Return the (X, Y) coordinate for the center point of the cell that contains the specified text.  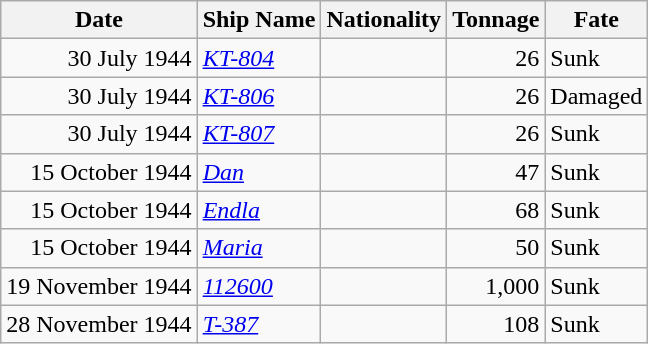
19 November 1944 (99, 286)
Dan (259, 172)
T-387 (259, 324)
Endla (259, 210)
Date (99, 20)
112600 (259, 286)
47 (496, 172)
KT-804 (259, 58)
KT-806 (259, 96)
Maria (259, 248)
KT-807 (259, 134)
Tonnage (496, 20)
Nationality (384, 20)
68 (496, 210)
1,000 (496, 286)
28 November 1944 (99, 324)
Ship Name (259, 20)
50 (496, 248)
Damaged (596, 96)
Fate (596, 20)
108 (496, 324)
